From the cell containing the given text, extract its center point as [X, Y] coordinate. 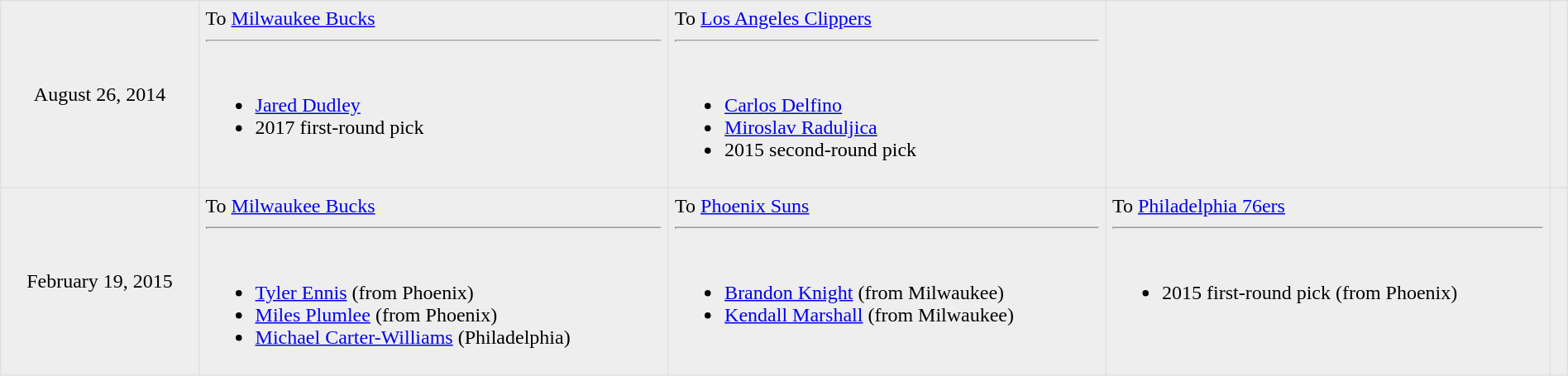
To Milwaukee BucksTyler Ennis (from Phoenix)Miles Plumlee (from Phoenix)Michael Carter-Williams (Philadelphia) [433, 281]
To Los Angeles ClippersCarlos DelfinoMiroslav Raduljica2015 second-round pick [887, 94]
To Phoenix SunsBrandon Knight (from Milwaukee)Kendall Marshall (from Milwaukee) [887, 281]
To Milwaukee BucksJared Dudley2017 first-round pick [433, 94]
August 26, 2014 [100, 94]
To Philadelphia 76ers2015 first-round pick (from Phoenix) [1328, 281]
February 19, 2015 [100, 281]
